Provide the [x, y] coordinate of the cell's center where the given text is located.  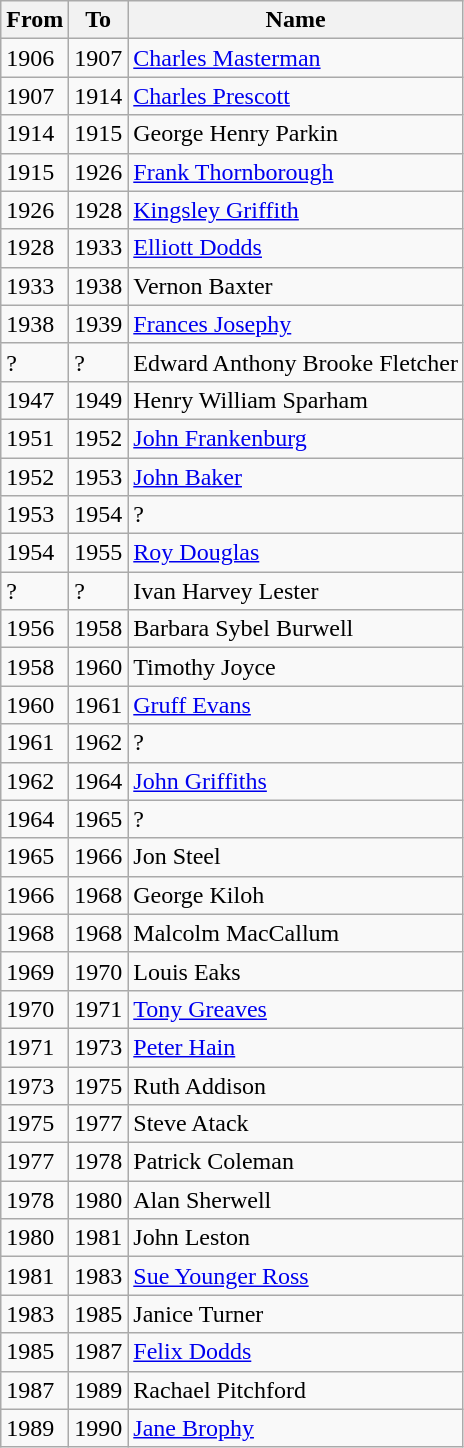
Jon Steel [296, 857]
George Kiloh [296, 895]
Gruff Evans [296, 705]
Janice Turner [296, 1314]
1951 [35, 438]
Edward Anthony Brooke Fletcher [296, 362]
Henry William Sparham [296, 400]
Tony Greaves [296, 1009]
To [98, 20]
Ivan Harvey Lester [296, 591]
Peter Hain [296, 1047]
Jane Brophy [296, 1428]
Ruth Addison [296, 1085]
Charles Prescott [296, 96]
Sue Younger Ross [296, 1276]
John Griffiths [296, 781]
John Frankenburg [296, 438]
Malcolm MacCallum [296, 933]
George Henry Parkin [296, 134]
Patrick Coleman [296, 1162]
Kingsley Griffith [296, 210]
1949 [98, 400]
Timothy Joyce [296, 667]
1990 [98, 1428]
1969 [35, 971]
Frances Josephy [296, 324]
Elliott Dodds [296, 248]
Barbara Sybel Burwell [296, 629]
From [35, 20]
Rachael Pitchford [296, 1390]
Louis Eaks [296, 971]
1939 [98, 324]
Alan Sherwell [296, 1200]
1955 [98, 553]
John Leston [296, 1238]
Felix Dodds [296, 1352]
Charles Masterman [296, 58]
Name [296, 20]
Frank Thornborough [296, 172]
1947 [35, 400]
Roy Douglas [296, 553]
John Baker [296, 477]
1956 [35, 629]
Steve Atack [296, 1124]
1906 [35, 58]
Vernon Baxter [296, 286]
